Extract the [X, Y] coordinate from the center of the cell holding the provided text.  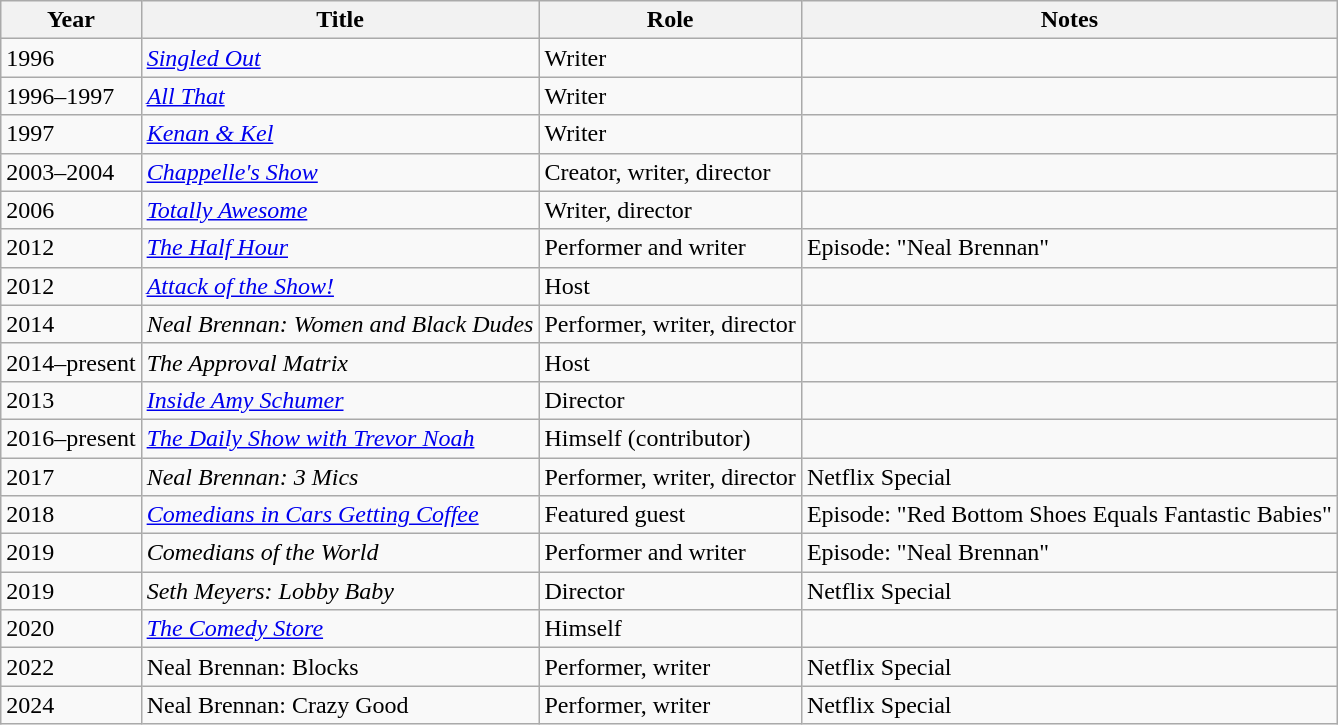
Himself [670, 629]
Neal Brennan: Women and Black Dudes [340, 324]
Neal Brennan: 3 Mics [340, 477]
The Comedy Store [340, 629]
Episode: "Red Bottom Shoes Equals Fantastic Babies" [1069, 515]
2013 [71, 400]
Totally Awesome [340, 210]
2014 [71, 324]
Inside Amy Schumer [340, 400]
Title [340, 20]
Featured guest [670, 515]
Attack of the Show! [340, 286]
Chappelle's Show [340, 172]
1996–1997 [71, 96]
All That [340, 96]
2006 [71, 210]
2022 [71, 667]
2017 [71, 477]
1997 [71, 134]
2003–2004 [71, 172]
Role [670, 20]
Neal Brennan: Crazy Good [340, 705]
Notes [1069, 20]
2024 [71, 705]
The Half Hour [340, 248]
2020 [71, 629]
Neal Brennan: Blocks [340, 667]
The Daily Show with Trevor Noah [340, 438]
Himself (contributor) [670, 438]
Singled Out [340, 58]
Comedians in Cars Getting Coffee [340, 515]
Comedians of the World [340, 553]
The Approval Matrix [340, 362]
2016–present [71, 438]
Year [71, 20]
2018 [71, 515]
Writer, director [670, 210]
2014–present [71, 362]
1996 [71, 58]
Kenan & Kel [340, 134]
Creator, writer, director [670, 172]
Seth Meyers: Lobby Baby [340, 591]
